Capture the cell that displays the provided text and extract its (X, Y) central coordinate. 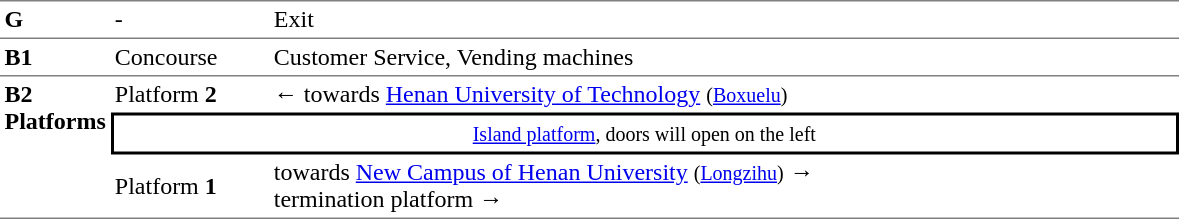
G (55, 19)
towards New Campus of Henan University (Longzihu) → termination platform → (724, 186)
Customer Service, Vending machines (724, 58)
Exit (724, 19)
Island platform, doors will open on the left (644, 133)
Platform 2 (190, 94)
Concourse (190, 58)
- (190, 19)
Platform 1 (190, 186)
B1 (55, 58)
← towards Henan University of Technology (Boxuelu) (724, 94)
B2Platforms (55, 147)
